Pinpoint the cell where the given text exists, returning its (x, y) midpoint coordinate. 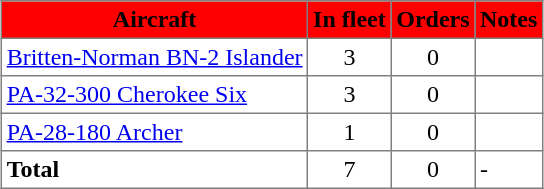
7 (350, 170)
- (509, 170)
Aircraft (154, 20)
In fleet (350, 20)
PA-28-180 Archer (154, 132)
Total (154, 170)
Orders (433, 20)
Notes (509, 20)
PA-32-300 Cherokee Six (154, 95)
1 (350, 132)
Britten-Norman BN-2 Islander (154, 57)
